From the cell containing the given text, extract its center point as (x, y) coordinate. 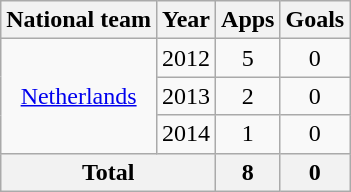
Apps (248, 20)
8 (248, 172)
2014 (186, 134)
2 (248, 96)
Goals (315, 20)
Year (186, 20)
5 (248, 58)
2012 (186, 58)
Total (108, 172)
National team (79, 20)
2013 (186, 96)
1 (248, 134)
Netherlands (79, 96)
